Extract the (x, y) coordinate from the center of the cell holding the provided text.  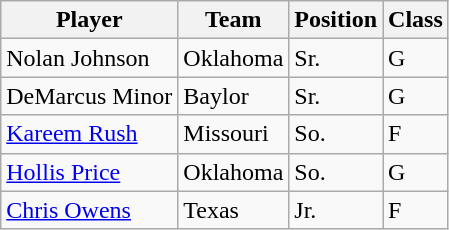
Nolan Johnson (90, 58)
Class (416, 20)
Hollis Price (90, 172)
Chris Owens (90, 210)
Team (234, 20)
Position (336, 20)
Texas (234, 210)
Missouri (234, 134)
Kareem Rush (90, 134)
Baylor (234, 96)
Jr. (336, 210)
DeMarcus Minor (90, 96)
Player (90, 20)
